Pinpoint the cell where the given text exists, returning its [x, y] midpoint coordinate. 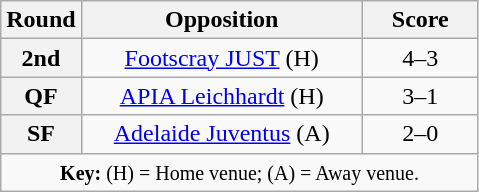
4–3 [420, 58]
2–0 [420, 134]
2nd [41, 58]
SF [41, 134]
3–1 [420, 96]
Footscray JUST (H) [222, 58]
Adelaide Juventus (A) [222, 134]
Score [420, 20]
QF [41, 96]
Round [41, 20]
Opposition [222, 20]
Key: (H) = Home venue; (A) = Away venue. [240, 172]
APIA Leichhardt (H) [222, 96]
